Extract the [X, Y] coordinate from the center of the cell holding the provided text.  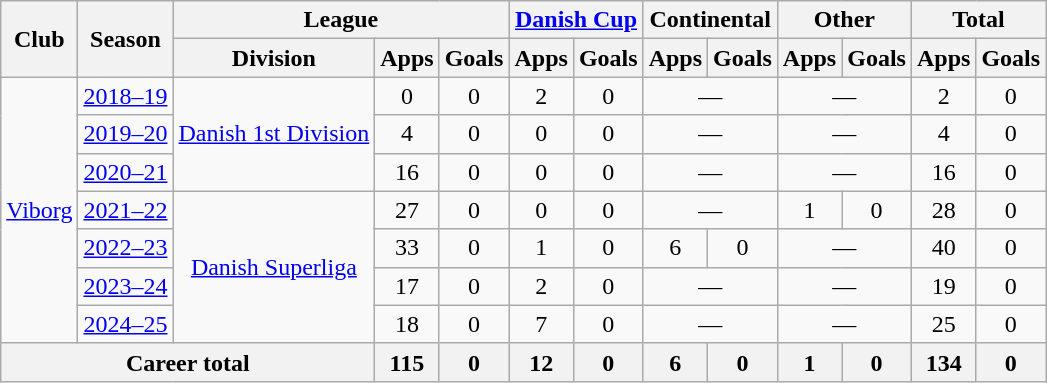
Danish Cup [576, 20]
Season [126, 39]
2019–20 [126, 134]
2023–24 [126, 286]
25 [943, 324]
40 [943, 248]
28 [943, 210]
2021–22 [126, 210]
7 [541, 324]
Career total [188, 362]
2020–21 [126, 172]
Danish Superliga [274, 267]
Club [40, 39]
2022–23 [126, 248]
Viborg [40, 210]
17 [407, 286]
134 [943, 362]
Danish 1st Division [274, 134]
19 [943, 286]
Total [978, 20]
Other [844, 20]
27 [407, 210]
Continental [710, 20]
League [341, 20]
2018–19 [126, 96]
Division [274, 58]
115 [407, 362]
12 [541, 362]
18 [407, 324]
33 [407, 248]
2024–25 [126, 324]
